Return the [X, Y] coordinate for the center point of the cell that contains the specified text.  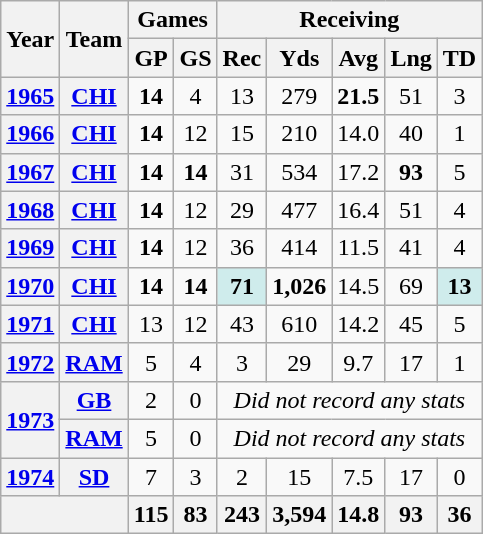
1968 [30, 210]
1,026 [300, 286]
41 [411, 248]
7 [151, 477]
115 [151, 515]
16.4 [358, 210]
1965 [30, 96]
Games [172, 20]
Yds [300, 58]
Receiving [350, 20]
69 [411, 286]
1974 [30, 477]
1967 [30, 172]
14.5 [358, 286]
534 [300, 172]
1966 [30, 134]
43 [242, 324]
Lng [411, 58]
GP [151, 58]
9.7 [358, 362]
1970 [30, 286]
TD [459, 58]
SD [94, 477]
1969 [30, 248]
45 [411, 324]
GB [94, 400]
11.5 [358, 248]
477 [300, 210]
40 [411, 134]
414 [300, 248]
71 [242, 286]
210 [300, 134]
610 [300, 324]
14.8 [358, 515]
31 [242, 172]
17.2 [358, 172]
7.5 [358, 477]
Rec [242, 58]
1971 [30, 324]
14.2 [358, 324]
Avg [358, 58]
279 [300, 96]
243 [242, 515]
14.0 [358, 134]
21.5 [358, 96]
GS [196, 58]
1973 [30, 419]
3,594 [300, 515]
83 [196, 515]
1972 [30, 362]
Team [94, 39]
Year [30, 39]
